Find where the given text appears and provide that cell's center as [X, Y] coordinate. 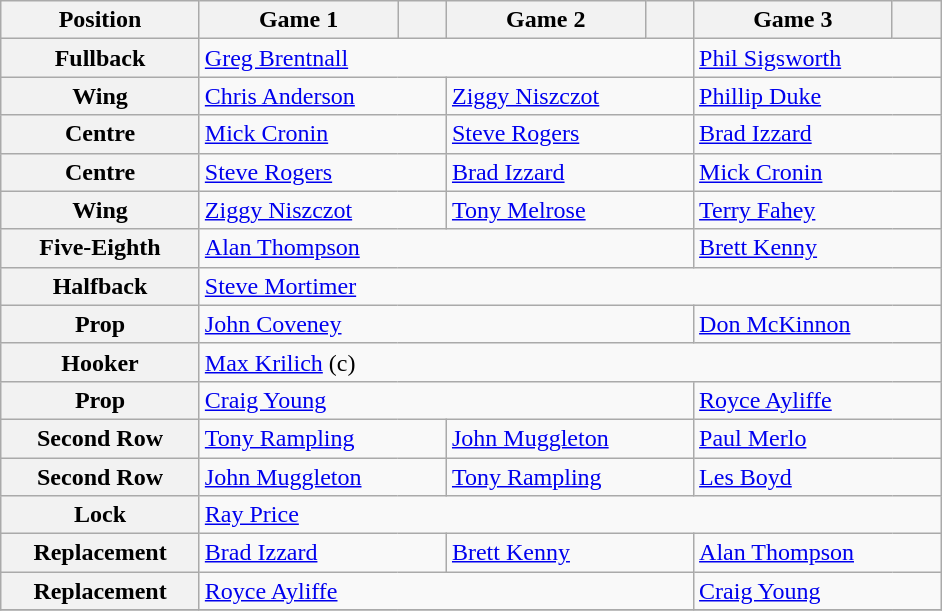
Game 1 [298, 20]
Lock [100, 515]
Game 3 [794, 20]
Les Boyd [818, 477]
Phillip Duke [818, 96]
John Coveney [446, 324]
Don McKinnon [818, 324]
Steve Mortimer [570, 286]
Phil Sigsworth [818, 58]
Fullback [100, 58]
Hooker [100, 362]
Chris Anderson [322, 96]
Ray Price [570, 515]
Game 2 [546, 20]
Position [100, 20]
Paul Merlo [818, 438]
Max Krilich (c) [570, 362]
Terry Fahey [818, 210]
Greg Brentnall [446, 58]
Halfback [100, 286]
Tony Melrose [570, 210]
Five-Eighth [100, 248]
